Detect which cell encompasses the target text, then output its [X, Y] center coordinate. 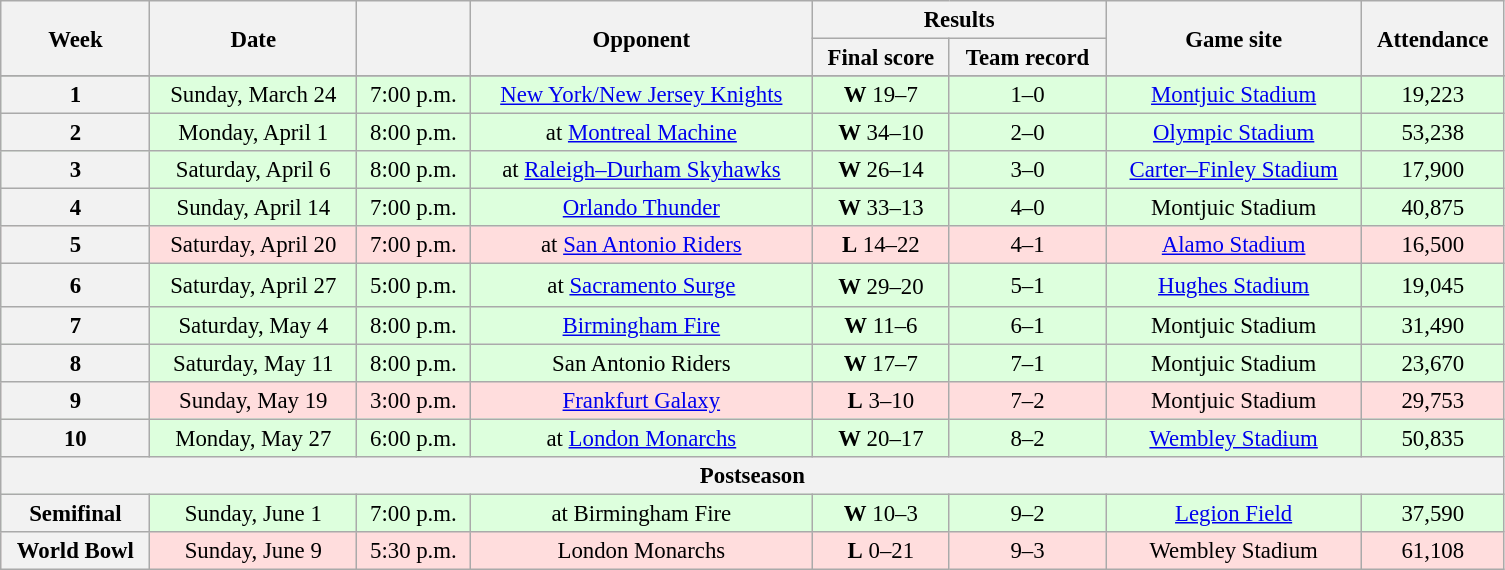
8 [76, 363]
Legion Field [1234, 513]
Monday, April 1 [254, 133]
L 0–21 [880, 551]
at Montreal Machine [641, 133]
23,670 [1432, 363]
Alamo Stadium [1234, 245]
W 34–10 [880, 133]
9–2 [1028, 513]
31,490 [1432, 325]
Birmingham Fire [641, 325]
7–2 [1028, 400]
4–0 [1028, 208]
Saturday, May 4 [254, 325]
29,753 [1432, 400]
Hughes Stadium [1234, 285]
Game site [1234, 38]
1–0 [1028, 95]
5:30 p.m. [414, 551]
19,223 [1432, 95]
40,875 [1432, 208]
61,108 [1432, 551]
Postseason [752, 476]
W 17–7 [880, 363]
1 [76, 95]
7 [76, 325]
3–0 [1028, 170]
Carter–Finley Stadium [1234, 170]
Saturday, April 20 [254, 245]
5 [76, 245]
Orlando Thunder [641, 208]
Week [76, 38]
Attendance [1432, 38]
at London Monarchs [641, 438]
at Sacramento Surge [641, 285]
London Monarchs [641, 551]
Saturday, April 27 [254, 285]
W 11–6 [880, 325]
Date [254, 38]
6 [76, 285]
W 19–7 [880, 95]
16,500 [1432, 245]
Final score [880, 58]
37,590 [1432, 513]
W 33–13 [880, 208]
W 10–3 [880, 513]
2–0 [1028, 133]
W 26–14 [880, 170]
Results [958, 20]
53,238 [1432, 133]
6–1 [1028, 325]
Opponent [641, 38]
Sunday, May 19 [254, 400]
at Raleigh–Durham Skyhawks [641, 170]
Olympic Stadium [1234, 133]
Sunday, June 9 [254, 551]
9 [76, 400]
L 3–10 [880, 400]
Sunday, March 24 [254, 95]
Sunday, June 1 [254, 513]
10 [76, 438]
W 20–17 [880, 438]
Team record [1028, 58]
New York/New Jersey Knights [641, 95]
San Antonio Riders [641, 363]
3 [76, 170]
6:00 p.m. [414, 438]
at San Antonio Riders [641, 245]
W 29–20 [880, 285]
19,045 [1432, 285]
5–1 [1028, 285]
4 [76, 208]
World Bowl [76, 551]
Monday, May 27 [254, 438]
3:00 p.m. [414, 400]
L 14–22 [880, 245]
5:00 p.m. [414, 285]
7–1 [1028, 363]
8–2 [1028, 438]
at Birmingham Fire [641, 513]
Saturday, April 6 [254, 170]
Frankfurt Galaxy [641, 400]
Semifinal [76, 513]
2 [76, 133]
17,900 [1432, 170]
50,835 [1432, 438]
4–1 [1028, 245]
Sunday, April 14 [254, 208]
9–3 [1028, 551]
Saturday, May 11 [254, 363]
